Output the (X, Y) coordinate of the center of the cell containing the given text.  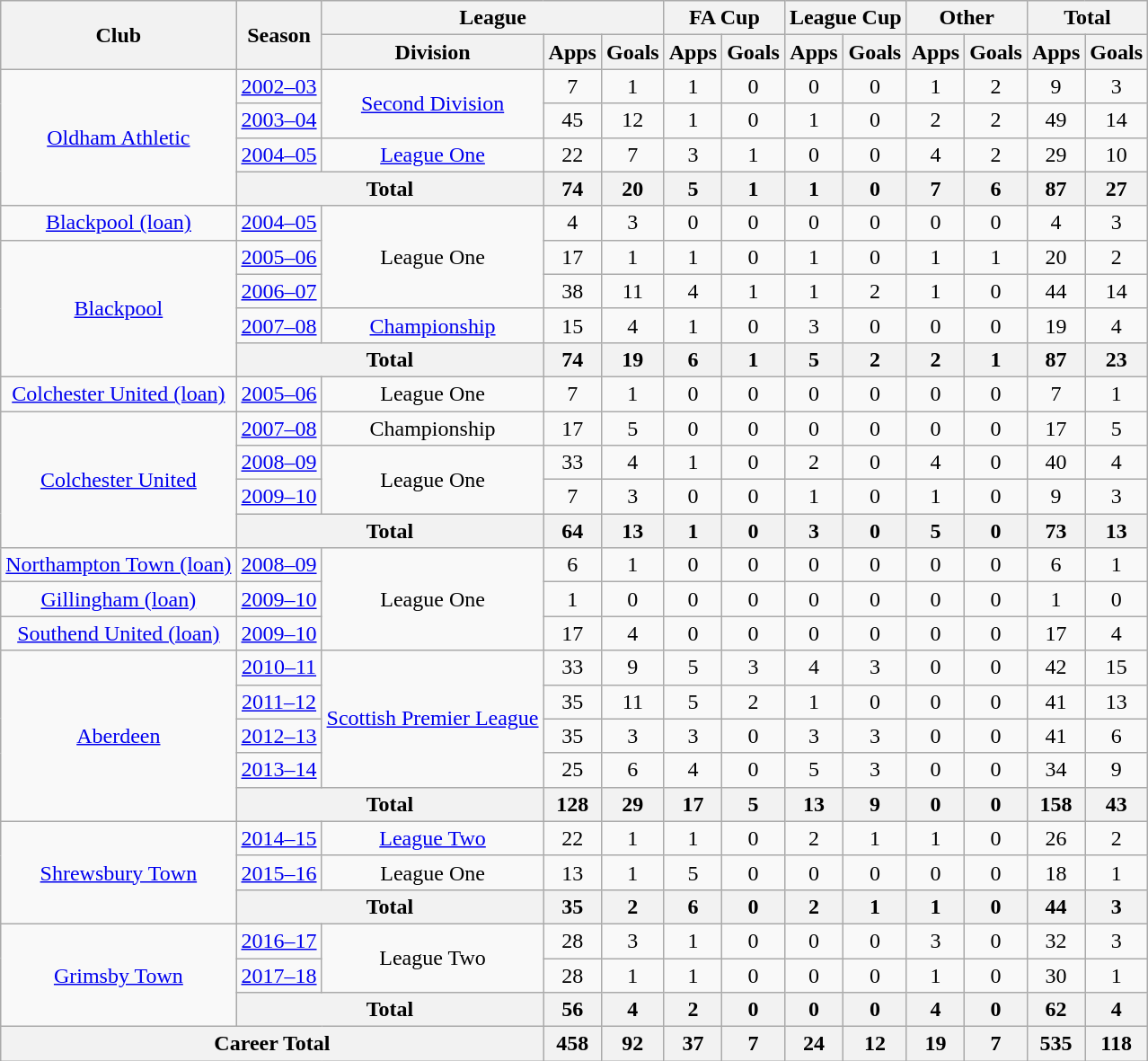
Scottish Premier League (433, 719)
League Cup (845, 18)
18 (1055, 872)
64 (572, 531)
Shrewsbury Town (119, 872)
2006–07 (278, 291)
30 (1055, 975)
2011–12 (278, 702)
Season (278, 35)
Colchester United (loan) (119, 393)
92 (632, 1044)
2015–16 (278, 872)
2003–04 (278, 120)
45 (572, 120)
43 (1117, 804)
Oldham Athletic (119, 137)
Grimsby Town (119, 975)
2012–13 (278, 736)
32 (1055, 941)
Blackpool (119, 308)
158 (1055, 804)
56 (572, 1010)
2016–17 (278, 941)
2017–18 (278, 975)
Southend United (loan) (119, 633)
62 (1055, 1010)
128 (572, 804)
49 (1055, 120)
37 (693, 1044)
2002–03 (278, 86)
25 (572, 770)
40 (1055, 463)
118 (1117, 1044)
34 (1055, 770)
Aberdeen (119, 736)
FA Cup (724, 18)
42 (1055, 668)
38 (572, 291)
Colchester United (119, 480)
2013–14 (278, 770)
Blackpool (loan) (119, 223)
26 (1055, 838)
Other (967, 18)
458 (572, 1044)
Division (433, 52)
Club (119, 35)
League (492, 18)
24 (814, 1044)
Second Division (433, 103)
10 (1117, 155)
Northampton Town (loan) (119, 565)
27 (1117, 189)
2014–15 (278, 838)
Career Total (272, 1044)
535 (1055, 1044)
23 (1117, 359)
73 (1055, 531)
Gillingham (loan) (119, 599)
2010–11 (278, 668)
